Pinpoint the cell where the given text exists, returning its (X, Y) midpoint coordinate. 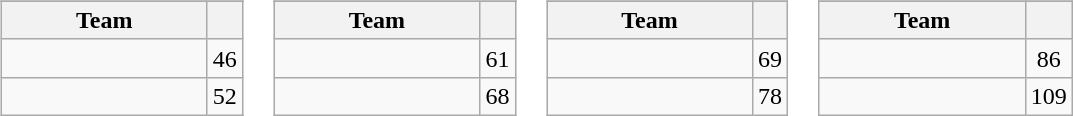
86 (1048, 58)
109 (1048, 96)
52 (224, 96)
78 (770, 96)
46 (224, 58)
68 (498, 96)
69 (770, 58)
61 (498, 58)
